Scan for the cell matching the given text and deliver its (x, y) coordinate at center. 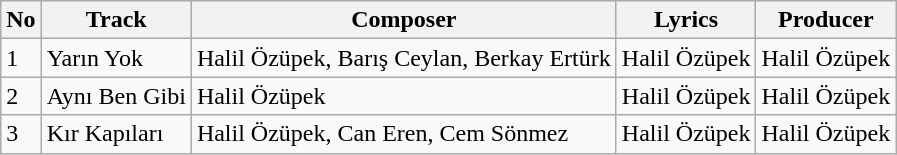
Lyrics (686, 20)
No (21, 20)
Track (116, 20)
Composer (404, 20)
1 (21, 58)
3 (21, 134)
Producer (826, 20)
Kır Kapıları (116, 134)
Halil Özüpek, Can Eren, Cem Sönmez (404, 134)
Halil Özüpek, Barış Ceylan, Berkay Ertürk (404, 58)
Aynı Ben Gibi (116, 96)
Yarın Yok (116, 58)
2 (21, 96)
